Return (X, Y) of the center of cell containing provided text 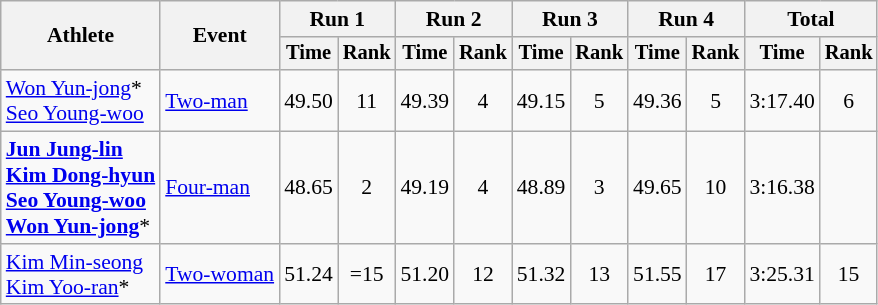
49.15 (542, 100)
Run 3 (570, 19)
Kim Min-seongKim Yoo-ran* (80, 274)
49.19 (424, 188)
17 (716, 274)
51.20 (424, 274)
Won Yun-jong*Seo Young-woo (80, 100)
6 (849, 100)
Run 1 (337, 19)
Run 4 (686, 19)
2 (367, 188)
13 (599, 274)
49.65 (658, 188)
49.36 (658, 100)
3:17.40 (782, 100)
49.39 (424, 100)
15 (849, 274)
3:25.31 (782, 274)
Event (220, 36)
Jun Jung-linKim Dong-hyunSeo Young-wooWon Yun-jong* (80, 188)
Run 2 (453, 19)
51.24 (308, 274)
Four-man (220, 188)
51.32 (542, 274)
48.89 (542, 188)
48.65 (308, 188)
10 (716, 188)
Athlete (80, 36)
Two-woman (220, 274)
12 (483, 274)
11 (367, 100)
=15 (367, 274)
Total (810, 19)
Two-man (220, 100)
3 (599, 188)
49.50 (308, 100)
51.55 (658, 274)
3:16.38 (782, 188)
